From the cell containing the given text, extract its center point as [X, Y] coordinate. 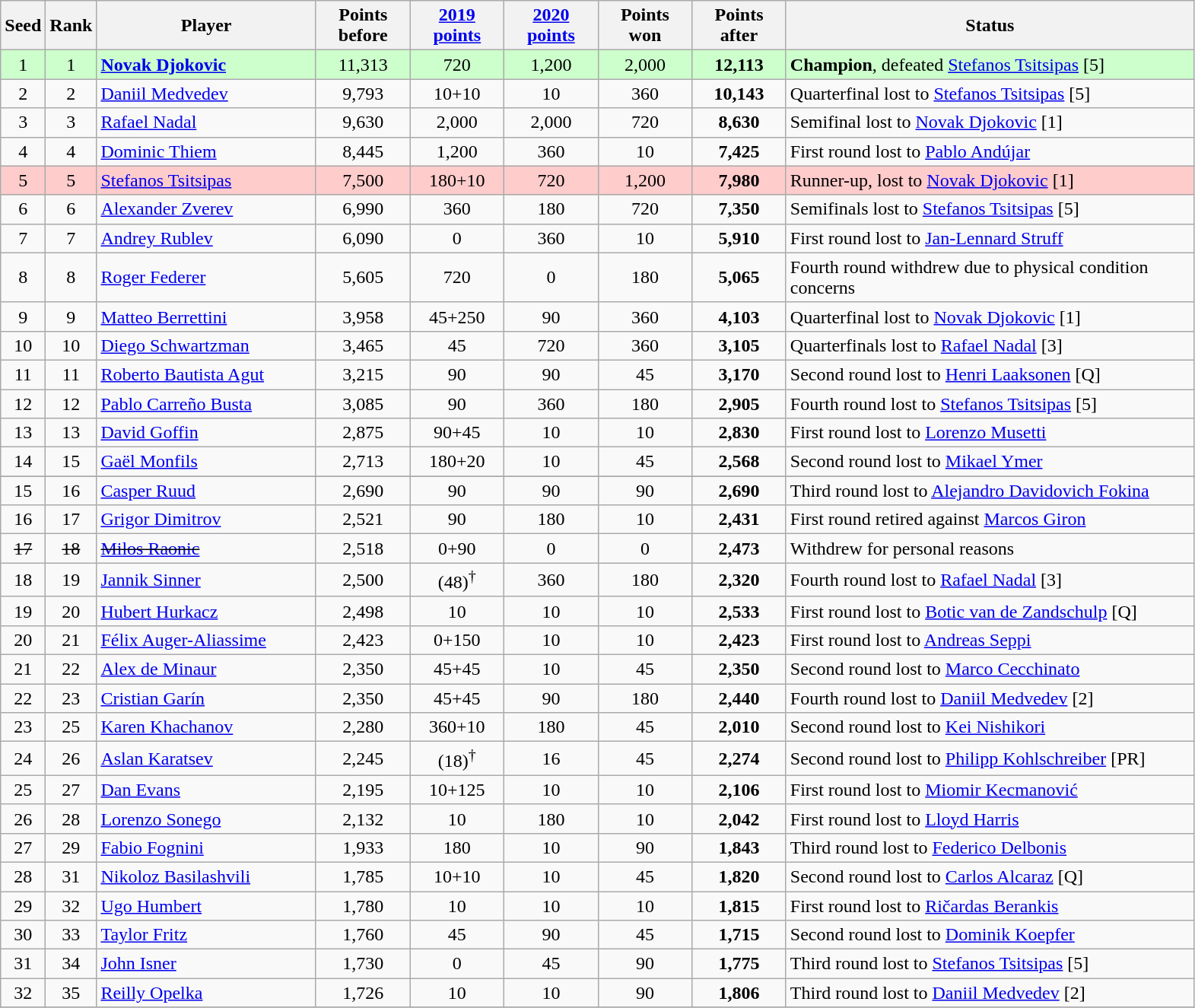
2,905 [739, 404]
2,132 [363, 819]
2,431 [739, 520]
2,875 [363, 433]
Points after [739, 26]
12,113 [739, 65]
1,806 [739, 993]
Fourth round withdrew due to physical condition concerns [990, 277]
90+45 [457, 433]
7,350 [739, 209]
First round lost to Botic van de Zandschulp [Q] [990, 611]
Diego Schwartzman [207, 345]
Quarterfinal lost to Novak Djokovic [1] [990, 316]
Nikoloz Basilashvili [207, 876]
2,518 [363, 549]
First round lost to Pablo Andújar [990, 151]
Alex de Minaur [207, 669]
Fourth round lost to Stefanos Tsitsipas [5] [990, 404]
1,726 [363, 993]
Hubert Hurkacz [207, 611]
1,785 [363, 876]
Aslan Karatsev [207, 759]
Lorenzo Sonego [207, 819]
Casper Ruud [207, 491]
Gaël Monfils [207, 462]
Third round lost to Alejandro Davidovich Fokina [990, 491]
30 [23, 935]
1,730 [363, 964]
Matteo Berrettini [207, 316]
1,933 [363, 847]
1,760 [363, 935]
Second round lost to Dominik Koepfer [990, 935]
2,280 [363, 727]
2019 points [457, 26]
9,793 [363, 94]
11,313 [363, 65]
Fourth round lost to Daniil Medvedev [2] [990, 698]
180+10 [457, 180]
2,568 [739, 462]
Rafael Nadal [207, 122]
14 [23, 462]
Third round lost to Stefanos Tsitsipas [5] [990, 964]
2,010 [739, 727]
Second round lost to Marco Cecchinato [990, 669]
John Isner [207, 964]
6,090 [363, 238]
2,498 [363, 611]
5,910 [739, 238]
2,042 [739, 819]
360+10 [457, 727]
(18)† [457, 759]
Runner-up, lost to Novak Djokovic [1] [990, 180]
1,715 [739, 935]
Seed [23, 26]
Daniil Medvedev [207, 94]
Reilly Opelka [207, 993]
2,245 [363, 759]
2,195 [363, 790]
Second round lost to Philipp Kohlschreiber [PR] [990, 759]
3,085 [363, 404]
3,170 [739, 374]
4,103 [739, 316]
Second round lost to Carlos Alcaraz [Q] [990, 876]
Grigor Dimitrov [207, 520]
2020 points [551, 26]
Second round lost to Mikael Ymer [990, 462]
10+125 [457, 790]
2,106 [739, 790]
Quarterfinal lost to Stefanos Tsitsipas [5] [990, 94]
Withdrew for personal reasons [990, 549]
9,630 [363, 122]
5,605 [363, 277]
2,320 [739, 580]
(48)† [457, 580]
3,465 [363, 345]
Second round lost to Henri Laaksonen [Q] [990, 374]
7,500 [363, 180]
8,630 [739, 122]
Stefanos Tsitsipas [207, 180]
Fourth round lost to Rafael Nadal [3] [990, 580]
First round retired against Marcos Giron [990, 520]
35 [72, 993]
Third round lost to Daniil Medvedev [2] [990, 993]
Semifinals lost to Stefanos Tsitsipas [5] [990, 209]
Milos Raonic [207, 549]
34 [72, 964]
First round lost to Andreas Seppi [990, 640]
First round lost to Jan-Lennard Struff [990, 238]
5,065 [739, 277]
0+90 [457, 549]
24 [23, 759]
2,521 [363, 520]
First round lost to Lloyd Harris [990, 819]
First round lost to Miomir Kecmanović [990, 790]
180+20 [457, 462]
Rank [72, 26]
1,780 [363, 906]
First round lost to Ričardas Berankis [990, 906]
Pablo Carreño Busta [207, 404]
1,820 [739, 876]
Roger Federer [207, 277]
1,843 [739, 847]
Player [207, 26]
1,775 [739, 964]
Cristian Garín [207, 698]
2,830 [739, 433]
45+250 [457, 316]
2,500 [363, 580]
Second round lost to Kei Nishikori [990, 727]
First round lost to Lorenzo Musetti [990, 433]
2,533 [739, 611]
1,815 [739, 906]
8,445 [363, 151]
Novak Djokovic [207, 65]
Points won [645, 26]
Quarterfinals lost to Rafael Nadal [3] [990, 345]
6,990 [363, 209]
Alexander Zverev [207, 209]
Champion, defeated Stefanos Tsitsipas [5] [990, 65]
7,980 [739, 180]
Status [990, 26]
33 [72, 935]
2,713 [363, 462]
10,143 [739, 94]
Roberto Bautista Agut [207, 374]
Third round lost to Federico Delbonis [990, 847]
Jannik Sinner [207, 580]
Andrey Rublev [207, 238]
Taylor Fritz [207, 935]
Fabio Fognini [207, 847]
Ugo Humbert [207, 906]
Semifinal lost to Novak Djokovic [1] [990, 122]
Félix Auger-Aliassime [207, 640]
Points before [363, 26]
Dominic Thiem [207, 151]
3,105 [739, 345]
7,425 [739, 151]
2,473 [739, 549]
2,440 [739, 698]
3,215 [363, 374]
0+150 [457, 640]
Karen Khachanov [207, 727]
Dan Evans [207, 790]
2,274 [739, 759]
David Goffin [207, 433]
3,958 [363, 316]
